Provide the (X, Y) coordinate of the cell's center where the given text is located.  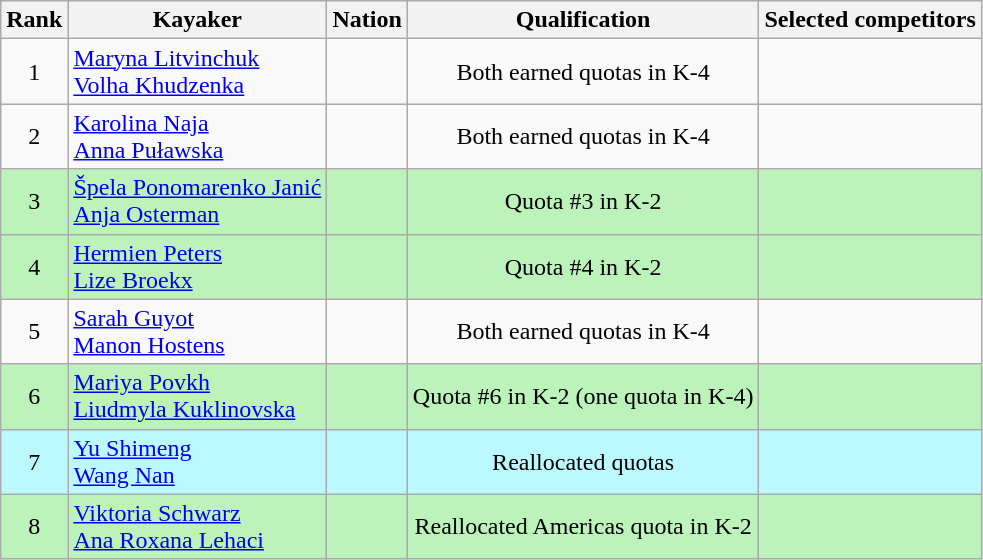
Quota #4 in K-2 (583, 266)
Špela Ponomarenko JanićAnja Osterman (198, 202)
Kayaker (198, 20)
Sarah GuyotManon Hostens (198, 332)
Quota #3 in K-2 (583, 202)
Selected competitors (870, 20)
8 (34, 526)
5 (34, 332)
Nation (367, 20)
Karolina NajaAnna Puławska (198, 136)
Viktoria SchwarzAna Roxana Lehaci (198, 526)
4 (34, 266)
Quota #6 in K-2 (one quota in K-4) (583, 396)
Hermien PetersLize Broekx (198, 266)
1 (34, 72)
Reallocated Americas quota in K-2 (583, 526)
6 (34, 396)
Maryna LitvinchukVolha Khudzenka (198, 72)
Qualification (583, 20)
Yu ShimengWang Nan (198, 462)
7 (34, 462)
2 (34, 136)
Rank (34, 20)
Reallocated quotas (583, 462)
3 (34, 202)
Mariya PovkhLiudmyla Kuklinovska (198, 396)
